Extract the (X, Y) coordinate from the center of the cell holding the provided text.  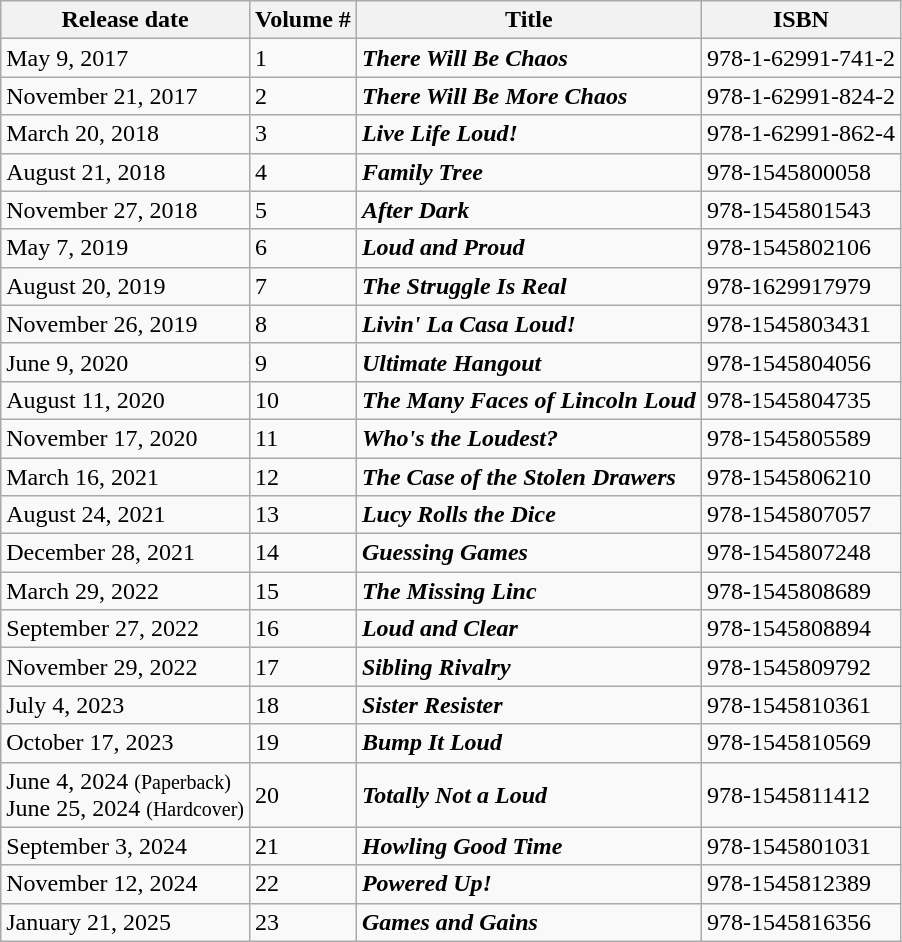
The Struggle Is Real (528, 286)
978-1629917979 (800, 286)
18 (302, 705)
17 (302, 667)
July 4, 2023 (126, 705)
June 4, 2024 (Paperback)June 25, 2024 (Hardcover) (126, 794)
The Many Faces of Lincoln Loud (528, 400)
There Will Be Chaos (528, 58)
November 29, 2022 (126, 667)
978-1545808689 (800, 591)
November 21, 2017 (126, 96)
4 (302, 172)
14 (302, 553)
978-1545810569 (800, 743)
978-1545809792 (800, 667)
Howling Good Time (528, 846)
5 (302, 210)
Release date (126, 20)
March 29, 2022 (126, 591)
March 16, 2021 (126, 477)
16 (302, 629)
August 21, 2018 (126, 172)
978-1545812389 (800, 884)
The Missing Linc (528, 591)
2 (302, 96)
23 (302, 922)
Lucy Rolls the Dice (528, 515)
21 (302, 846)
Powered Up! (528, 884)
Sibling Rivalry (528, 667)
Livin' La Casa Loud! (528, 324)
November 17, 2020 (126, 438)
978-1545807057 (800, 515)
June 9, 2020 (126, 362)
ISBN (800, 20)
August 24, 2021 (126, 515)
978-1545816356 (800, 922)
October 17, 2023 (126, 743)
Volume # (302, 20)
Family Tree (528, 172)
978-1545804735 (800, 400)
Sister Resister (528, 705)
20 (302, 794)
10 (302, 400)
978-1-62991-824-2 (800, 96)
9 (302, 362)
15 (302, 591)
13 (302, 515)
3 (302, 134)
Totally Not a Loud (528, 794)
978-1545806210 (800, 477)
978-1545808894 (800, 629)
November 26, 2019 (126, 324)
May 9, 2017 (126, 58)
8 (302, 324)
978-1545811412 (800, 794)
6 (302, 248)
Live Life Loud! (528, 134)
November 27, 2018 (126, 210)
7 (302, 286)
978-1545800058 (800, 172)
22 (302, 884)
December 28, 2021 (126, 553)
978-1545810361 (800, 705)
March 20, 2018 (126, 134)
January 21, 2025 (126, 922)
978-1545802106 (800, 248)
Who's the Loudest? (528, 438)
978-1545807248 (800, 553)
19 (302, 743)
978-1-62991-741-2 (800, 58)
978-1545803431 (800, 324)
Bump It Loud (528, 743)
September 3, 2024 (126, 846)
After Dark (528, 210)
978-1-62991-862-4 (800, 134)
August 20, 2019 (126, 286)
Games and Gains (528, 922)
978-1545805589 (800, 438)
Loud and Proud (528, 248)
978-1545801543 (800, 210)
978-1545804056 (800, 362)
September 27, 2022 (126, 629)
978-1545801031 (800, 846)
12 (302, 477)
Guessing Games (528, 553)
1 (302, 58)
There Will Be More Chaos (528, 96)
August 11, 2020 (126, 400)
Loud and Clear (528, 629)
The Case of the Stolen Drawers (528, 477)
Title (528, 20)
November 12, 2024 (126, 884)
Ultimate Hangout (528, 362)
May 7, 2019 (126, 248)
11 (302, 438)
